Determine the [x, y] coordinate at the center of the cell enclosing the given text.  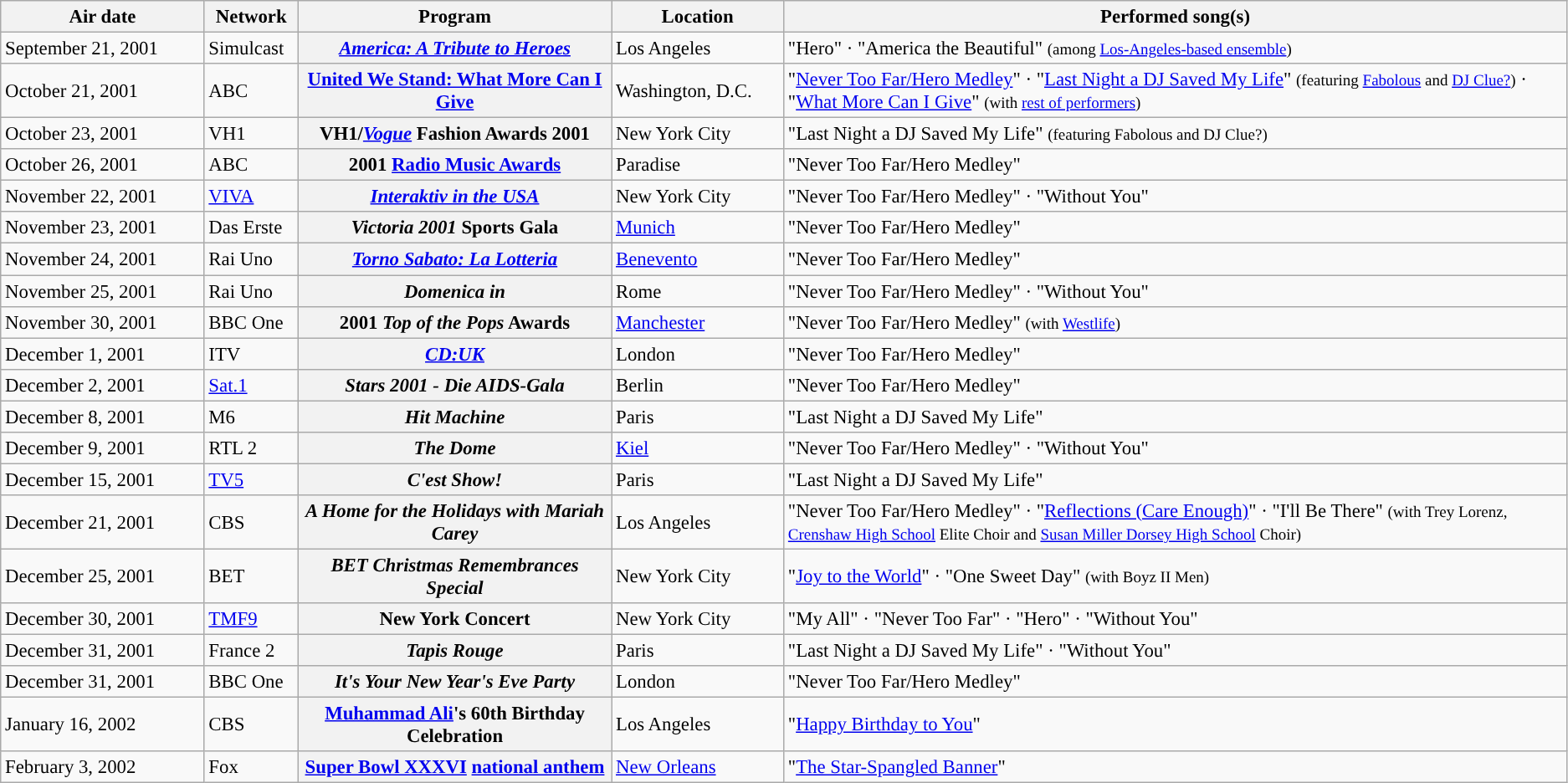
2001 Top of the Pops Awards [454, 322]
Program [454, 17]
"Joy to the World" · "One Sweet Day" (with Boyz II Men) [1176, 576]
December 2, 2001 [102, 385]
VIVA [251, 197]
The Dome [454, 448]
Washington, D.C. [698, 90]
"Hero" · "America the Beautiful" (among Los-Angeles-based ensemble) [1176, 49]
TV5 [251, 479]
Super Bowl XXXVI national anthem [454, 767]
"Never Too Far/Hero Medley" · "Last Night a DJ Saved My Life" (featuring Fabolous and DJ Clue?) · "What More Can I Give" (with rest of performers) [1176, 90]
Tapis Rouge [454, 651]
November 23, 2001 [102, 228]
Munich [698, 228]
Torno Sabato: La Lotteria [454, 259]
December 9, 2001 [102, 448]
"Never Too Far/Hero Medley" (with Westlife) [1176, 322]
December 21, 2001 [102, 522]
New York Concert [454, 619]
A Home for the Holidays with Mariah Carey [454, 522]
Network [251, 17]
Paradise [698, 165]
December 25, 2001 [102, 576]
December 8, 2001 [102, 417]
BET Christmas Remembrances Special [454, 576]
VH1/Vogue Fashion Awards 2001 [454, 134]
"Last Night a DJ Saved My Life" (featuring Fabolous and DJ Clue?) [1176, 134]
"My All" · "Never Too Far" · "Hero" · "Without You" [1176, 619]
Interaktiv in the USA [454, 197]
CD:UK [454, 354]
Victoria 2001 Sports Gala [454, 228]
TMF9 [251, 619]
United We Stand: What More Can I Give [454, 90]
Location [698, 17]
Stars 2001 - Die AIDS-Gala [454, 385]
2001 Radio Music Awards [454, 165]
"Last Night a DJ Saved My Life" · "Without You" [1176, 651]
November 25, 2001 [102, 291]
December 1, 2001 [102, 354]
February 3, 2002 [102, 767]
M6 [251, 417]
"Happy Birthday to You" [1176, 724]
Performed song(s) [1176, 17]
VH1 [251, 134]
Air date [102, 17]
America: A Tribute to Heroes [454, 49]
November 30, 2001 [102, 322]
November 22, 2001 [102, 197]
Manchester [698, 322]
December 30, 2001 [102, 619]
C'est Show! [454, 479]
Rome [698, 291]
October 23, 2001 [102, 134]
"The Star-Spangled Banner" [1176, 767]
Das Erste [251, 228]
New Orleans [698, 767]
January 16, 2002 [102, 724]
Simulcast [251, 49]
ITV [251, 354]
BET [251, 576]
Hit Machine [454, 417]
October 21, 2001 [102, 90]
October 26, 2001 [102, 165]
November 24, 2001 [102, 259]
Kiel [698, 448]
Muhammad Ali's 60th Birthday Celebration [454, 724]
Domenica in [454, 291]
France 2 [251, 651]
Berlin [698, 385]
Sat.1 [251, 385]
September 21, 2001 [102, 49]
RTL 2 [251, 448]
It's Your New Year's Eve Party [454, 682]
Fox [251, 767]
December 15, 2001 [102, 479]
Benevento [698, 259]
